Capture the cell that displays the provided text and extract its (x, y) central coordinate. 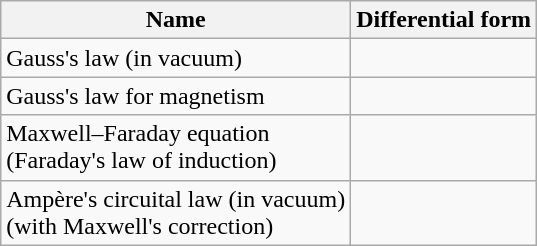
Name (176, 20)
Gauss's law for magnetism (176, 96)
Differential form (444, 20)
Maxwell–Faraday equation(Faraday's law of induction) (176, 148)
Gauss's law (in vacuum) (176, 58)
Ampère's circuital law (in vacuum)(with Maxwell's correction) (176, 212)
